Extract the [x, y] coordinate from the center of the cell holding the provided text.  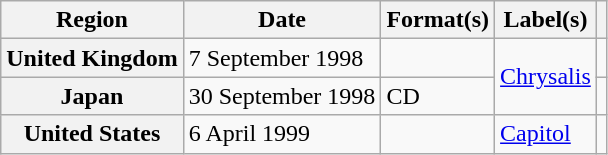
Japan [92, 96]
CD [438, 96]
United States [92, 134]
Format(s) [438, 20]
Region [92, 20]
Capitol [546, 134]
United Kingdom [92, 58]
7 September 1998 [282, 58]
Label(s) [546, 20]
30 September 1998 [282, 96]
Chrysalis [546, 77]
6 April 1999 [282, 134]
Date [282, 20]
